Scan for the cell matching the given text and deliver its (X, Y) coordinate at center. 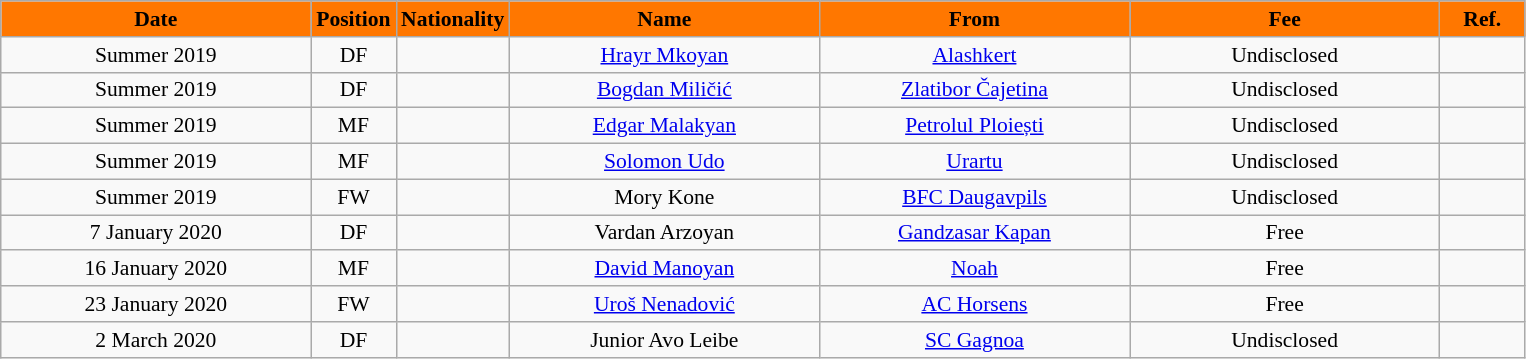
Noah (974, 269)
Alashkert (974, 55)
23 January 2020 (156, 304)
Zlatibor Čajetina (974, 90)
Ref. (1482, 19)
SC Gagnoa (974, 340)
Vardan Arzoyan (664, 233)
7 January 2020 (156, 233)
Petrolul Ploiești (974, 126)
From (974, 19)
Uroš Nenadović (664, 304)
Junior Avo Leibe (664, 340)
16 January 2020 (156, 269)
David Manoyan (664, 269)
2 March 2020 (156, 340)
Fee (1285, 19)
AC Horsens (974, 304)
BFC Daugavpils (974, 197)
Urartu (974, 162)
Date (156, 19)
Edgar Malakyan (664, 126)
Name (664, 19)
Gandzasar Kapan (974, 233)
Hrayr Mkoyan (664, 55)
Solomon Udo (664, 162)
Nationality (452, 19)
Position (354, 19)
Mory Kone (664, 197)
Bogdan Miličić (664, 90)
